Extract the [X, Y] coordinate from the center of the cell holding the provided text.  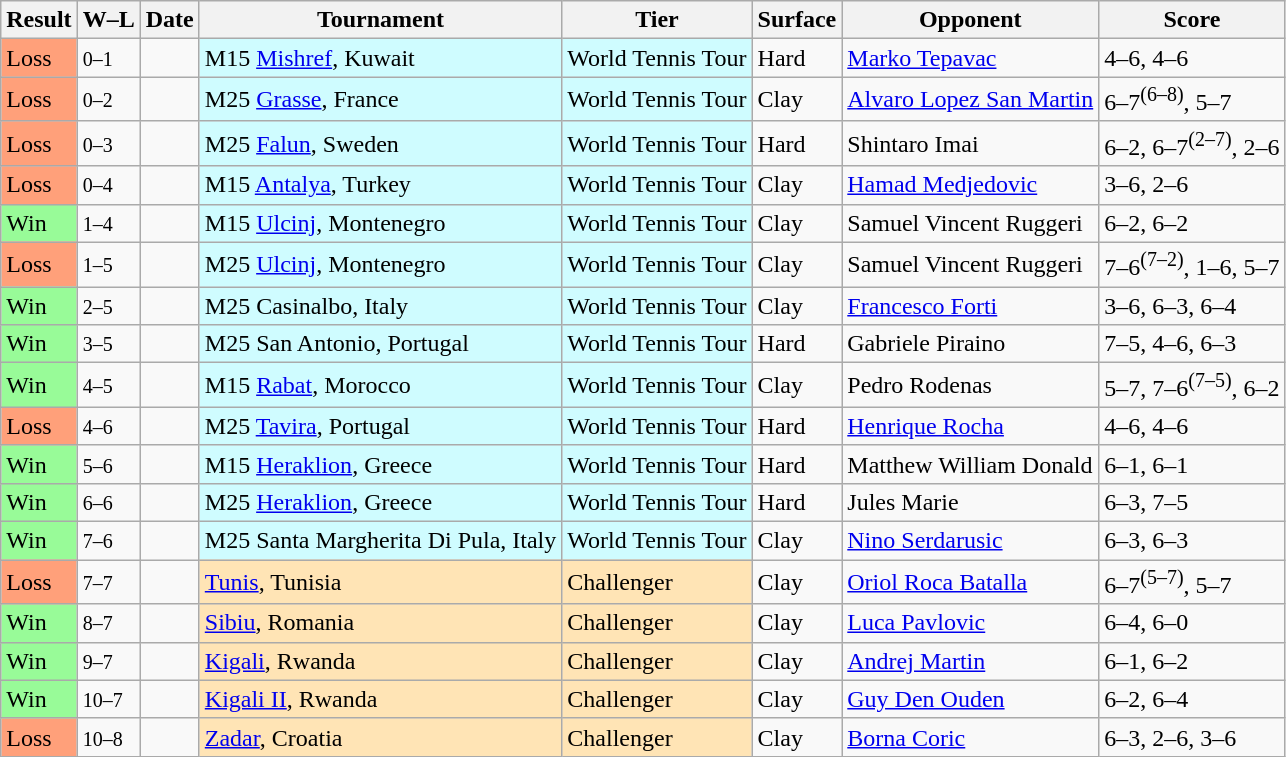
M15 Heraklion, Greece [380, 464]
M15 Antalya, Turkey [380, 185]
6–3, 2–6, 3–6 [1192, 737]
Borna Coric [970, 737]
M25 Casinalbo, Italy [380, 306]
6–2, 6–7(2–7), 2–6 [1192, 144]
1–4 [108, 223]
4–5 [108, 386]
M15 Ulcinj, Montenegro [380, 223]
1–5 [108, 264]
Tournament [380, 20]
Score [1192, 20]
Gabriele Piraino [970, 344]
Luca Pavlovic [970, 623]
6–3, 7–5 [1192, 502]
0–2 [108, 100]
7–7 [108, 582]
0–3 [108, 144]
Matthew William Donald [970, 464]
Andrej Martin [970, 661]
M15 Rabat, Morocco [380, 386]
6–7(6–8), 5–7 [1192, 100]
7–6 [108, 541]
M25 San Antonio, Portugal [380, 344]
6–4, 6–0 [1192, 623]
M25 Falun, Sweden [380, 144]
Result [39, 20]
Sibiu, Romania [380, 623]
7–5, 4–6, 6–3 [1192, 344]
9–7 [108, 661]
3–5 [108, 344]
Pedro Rodenas [970, 386]
Opponent [970, 20]
M25 Tavira, Portugal [380, 426]
Surface [797, 20]
Marko Tepavac [970, 58]
Shintaro Imai [970, 144]
3–6, 2–6 [1192, 185]
Francesco Forti [970, 306]
6–6 [108, 502]
3–6, 6–3, 6–4 [1192, 306]
M25 Ulcinj, Montenegro [380, 264]
8–7 [108, 623]
0–1 [108, 58]
Date [170, 20]
6–2, 6–4 [1192, 699]
Zadar, Croatia [380, 737]
4–6 [108, 426]
6–1, 6–1 [1192, 464]
10–8 [108, 737]
Hamad Medjedovic [970, 185]
Guy Den Ouden [970, 699]
2–5 [108, 306]
7–6(7–2), 1–6, 5–7 [1192, 264]
Henrique Rocha [970, 426]
Kigali, Rwanda [380, 661]
5–7, 7–6(7–5), 6–2 [1192, 386]
6–1, 6–2 [1192, 661]
6–2, 6–2 [1192, 223]
Kigali II, Rwanda [380, 699]
M25 Grasse, France [380, 100]
W–L [108, 20]
6–3, 6–3 [1192, 541]
6–7(5–7), 5–7 [1192, 582]
Tier [657, 20]
Jules Marie [970, 502]
M15 Mishref, Kuwait [380, 58]
Alvaro Lopez San Martin [970, 100]
M25 Santa Margherita Di Pula, Italy [380, 541]
Tunis, Tunisia [380, 582]
0–4 [108, 185]
5–6 [108, 464]
M25 Heraklion, Greece [380, 502]
Oriol Roca Batalla [970, 582]
Nino Serdarusic [970, 541]
10–7 [108, 699]
